Return [x, y] of the center of cell containing provided text 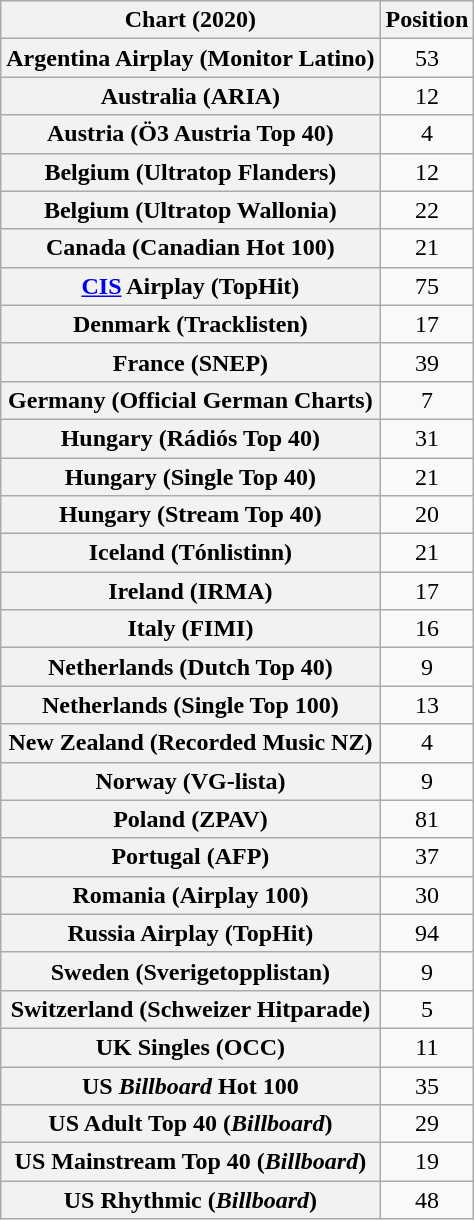
20 [427, 515]
Canada (Canadian Hot 100) [190, 248]
39 [427, 362]
13 [427, 705]
19 [427, 1162]
France (SNEP) [190, 362]
Netherlands (Dutch Top 40) [190, 667]
16 [427, 629]
Switzerland (Schweizer Hitparade) [190, 1009]
UK Singles (OCC) [190, 1047]
Argentina Airplay (Monitor Latino) [190, 58]
New Zealand (Recorded Music NZ) [190, 743]
Hungary (Single Top 40) [190, 477]
Russia Airplay (TopHit) [190, 933]
Position [427, 20]
Poland (ZPAV) [190, 819]
81 [427, 819]
Italy (FIMI) [190, 629]
75 [427, 286]
Chart (2020) [190, 20]
Portugal (AFP) [190, 857]
Romania (Airplay 100) [190, 895]
US Billboard Hot 100 [190, 1085]
48 [427, 1200]
Norway (VG-lista) [190, 781]
Australia (ARIA) [190, 96]
53 [427, 58]
US Rhythmic (Billboard) [190, 1200]
11 [427, 1047]
7 [427, 400]
22 [427, 210]
94 [427, 933]
37 [427, 857]
Sweden (Sverigetopplistan) [190, 971]
31 [427, 438]
Austria (Ö3 Austria Top 40) [190, 134]
US Adult Top 40 (Billboard) [190, 1124]
Hungary (Stream Top 40) [190, 515]
Iceland (Tónlistinn) [190, 553]
Belgium (Ultratop Flanders) [190, 172]
30 [427, 895]
Hungary (Rádiós Top 40) [190, 438]
US Mainstream Top 40 (Billboard) [190, 1162]
5 [427, 1009]
Netherlands (Single Top 100) [190, 705]
35 [427, 1085]
Belgium (Ultratop Wallonia) [190, 210]
29 [427, 1124]
Denmark (Tracklisten) [190, 324]
Germany (Official German Charts) [190, 400]
Ireland (IRMA) [190, 591]
CIS Airplay (TopHit) [190, 286]
